Scan for the cell matching the given text and deliver its [x, y] coordinate at center. 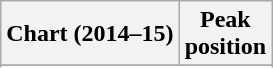
Chart (2014–15) [90, 34]
Peakposition [225, 34]
